Search for the cell housing the specified text and yield its (x, y) center coordinate. 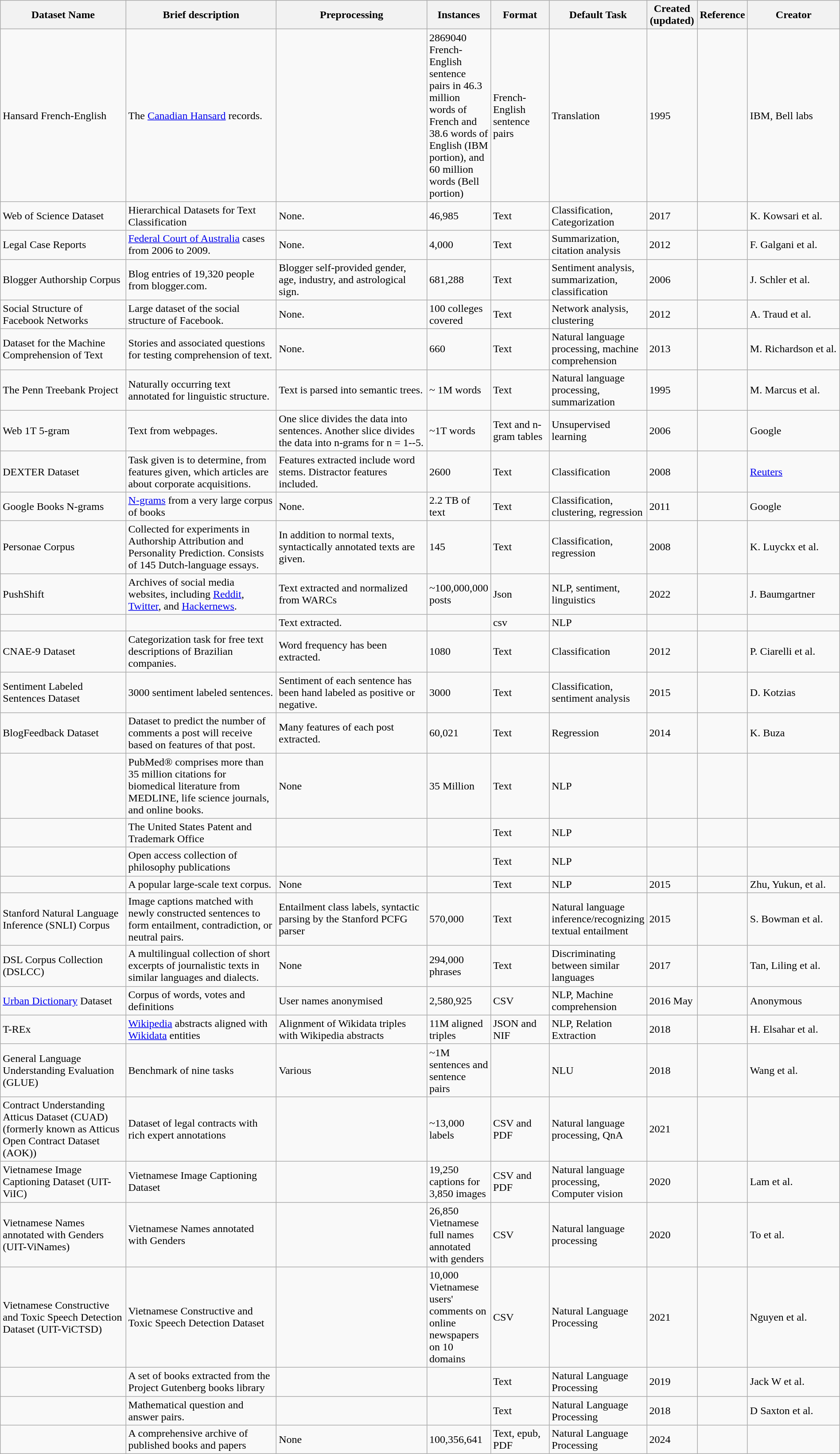
Json (520, 594)
Tan, Liling et al. (793, 966)
One slice divides the data into sentences. Another slice divides the data into n-grams for n = 1--5. (352, 431)
In addition to normal texts, syntactically annotated texts are given. (352, 547)
2024 (672, 1440)
French-English sentence pairs (520, 115)
A set of books extracted from the Project Gutenberg books library (201, 1382)
1080 (459, 652)
Blogger self-provided gender, age, industry, and astrological sign. (352, 280)
Sentiment Labeled Sentences Dataset (63, 692)
Vietnamese Constructive and Toxic Speech Detection Dataset (201, 1318)
A comprehensive archive of published books and papers (201, 1440)
19,250 captions for 3,850 images (459, 1182)
Federal Court of Australia cases from 2006 to 2009. (201, 245)
Hierarchical Datasets for Text Classification (201, 216)
Archives of social media websites, including Reddit, Twitter, and Hackernews. (201, 594)
Blog entries of 19,320 people from blogger.com. (201, 280)
Unsupervised learning (598, 431)
N-grams from a very large corpus of books (201, 506)
Brief description (201, 15)
46,985 (459, 216)
PushShift (63, 594)
Blogger Authorship Corpus (63, 280)
Stanford Natural Language Inference (SNLI) Corpus (63, 919)
Text from webpages. (201, 431)
Text extracted and normalized from WARCs (352, 594)
Vietnamese Image Captioning Dataset (201, 1182)
100,356,641 (459, 1440)
Social Structure of Facebook Networks (63, 315)
NLP, Relation Extraction (598, 1030)
Network analysis, clustering (598, 315)
IBM, Bell labs (793, 115)
The Canadian Hansard records. (201, 115)
Reference (723, 15)
Collected for experiments in Authorship Attribution and Personality Prediction. Consists of 145 Dutch-language essays. (201, 547)
Natural language inference/recognizing textual entailment (598, 919)
2013 (672, 349)
S. Bowman et al. (793, 919)
2600 (459, 471)
60,021 (459, 733)
M. Marcus et al. (793, 390)
Creator (793, 15)
Contract Understanding Atticus Dataset (CUAD) (formerly known as Atticus Open Contract Dataset (AOK)) (63, 1129)
Natural language processing, summarization (598, 390)
Urban Dictionary Dataset (63, 1000)
Task given is to determine, from features given, which articles are about corporate acquisitions. (201, 471)
10,000 Vietnamese users' comments on online newspapers on 10 domains (459, 1318)
JSON and NIF (520, 1030)
Legal Case Reports (63, 245)
Classification, regression (598, 547)
~1M sentences and sentence pairs (459, 1070)
~13,000 labels (459, 1129)
Alignment of Wikidata triples with Wikipedia abstracts (352, 1030)
Classification,Categorization (598, 216)
Sentiment of each sentence has been hand labeled as positive or negative. (352, 692)
NLP, sentiment, linguistics (598, 594)
A popular large-scale text corpus. (201, 884)
~100,000,000 posts (459, 594)
D. Kotzias (793, 692)
General Language Understanding Evaluation (GLUE) (63, 1070)
Natural language processing (598, 1235)
Lam et al. (793, 1182)
J. Baumgartner (793, 594)
T-REx (63, 1030)
Text is parsed into semantic trees. (352, 390)
DEXTER Dataset (63, 471)
Translation (598, 115)
Natural language processing, QnA (598, 1129)
Instances (459, 15)
Google Books N-grams (63, 506)
Vietnamese Names annotated with Genders (UIT-ViNames) (63, 1235)
Preprocessing (352, 15)
F. Galgani et al. (793, 245)
26,850 Vietnamese full names annotated with genders (459, 1235)
Dataset to predict the number of comments a post will receive based on features of that post. (201, 733)
NLU (598, 1070)
Entailment class labels, syntactic parsing by the Stanford PCFG parser (352, 919)
Wang et al. (793, 1070)
D Saxton et al. (793, 1411)
Personae Corpus (63, 547)
2011 (672, 506)
Large dataset of the social structure of Facebook. (201, 315)
570,000 (459, 919)
11M aligned triples (459, 1030)
PubMed® comprises more than 35 million citations for biomedical literature from MEDLINE, life science journals, and online books. (201, 786)
Classification, sentiment analysis (598, 692)
Image captions matched with newly constructed sentences to form entailment, contradiction, or neutral pairs. (201, 919)
Text extracted. (352, 623)
145 (459, 547)
A. Traud et al. (793, 315)
35 Million (459, 786)
Classification, clustering, regression (598, 506)
The United States Patent and Trademark Office (201, 833)
294,000 phrases (459, 966)
3000 sentiment labeled sentences. (201, 692)
Format (520, 15)
Anonymous (793, 1000)
Vietnamese Image Captioning Dataset (UIT-ViIC) (63, 1182)
DSL Corpus Collection (DSLCC) (63, 966)
4,000 (459, 245)
681,288 (459, 280)
User names anonymised (352, 1000)
2016 May (672, 1000)
Open access collection of philosophy publications (201, 861)
Features extracted include word stems. Distractor features included. (352, 471)
Natural language processing, Computer vision (598, 1182)
2869040 French-English sentence pairs in 46.3 million words of French and 38.6 words of English (IBM portion), and 60 million words (Bell portion) (459, 115)
Web of Science Dataset (63, 216)
Regression (598, 733)
660 (459, 349)
Web 1T 5-gram (63, 431)
2022 (672, 594)
Text and n-gram tables (520, 431)
Naturally occurring text annotated for linguistic structure. (201, 390)
J. Schler et al. (793, 280)
2019 (672, 1382)
Vietnamese Names annotated with Genders (201, 1235)
K. Luyckx et al. (793, 547)
Sentiment analysis, summarization, classification (598, 280)
H. Elsahar et al. (793, 1030)
Wikipedia abstracts aligned with Wikidata entities (201, 1030)
Summarization,citation analysis (598, 245)
A multilingual collection of short excerpts of journalistic texts in similar languages and dialects. (201, 966)
K. Kowsari et al. (793, 216)
P. Ciarelli et al. (793, 652)
2014 (672, 733)
~1T words (459, 431)
Zhu, Yukun, et al. (793, 884)
Dataset for the Machine Comprehension of Text (63, 349)
CNAE-9 Dataset (63, 652)
2,580,925 (459, 1000)
Word frequency has been extracted. (352, 652)
Natural language processing, machine comprehension (598, 349)
Default Task (598, 15)
To et al. (793, 1235)
Dataset of legal contracts with rich expert annotations (201, 1129)
BlogFeedback Dataset (63, 733)
Text, epub, PDF (520, 1440)
Vietnamese Constructive and Toxic Speech Detection Dataset (UIT-ViCTSD) (63, 1318)
2.2 TB of text (459, 506)
The Penn Treebank Project (63, 390)
M. Richardson et al. (793, 349)
Various (352, 1070)
Benchmark of nine tasks (201, 1070)
Hansard French-English (63, 115)
csv (520, 623)
K. Buza (793, 733)
~ 1M words (459, 390)
Dataset Name (63, 15)
Jack W et al. (793, 1382)
Mathematical question and answer pairs. (201, 1411)
100 colleges covered (459, 315)
Categorization task for free text descriptions of Brazilian companies. (201, 652)
Nguyen et al. (793, 1318)
Reuters (793, 471)
Stories and associated questions for testing comprehension of text. (201, 349)
Created (updated) (672, 15)
Discriminating between similar languages (598, 966)
NLP, Machine comprehension (598, 1000)
Corpus of words, votes and definitions (201, 1000)
Many features of each post extracted. (352, 733)
3000 (459, 692)
